Identify which cell holds the provided text, then report its [X, Y] central coordinate. 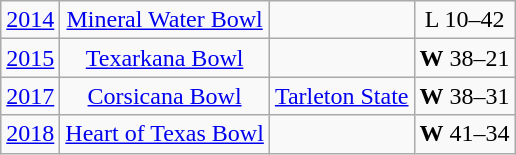
2014 [30, 20]
2017 [30, 96]
W 38–31 [464, 96]
Texarkana Bowl [165, 58]
L 10–42 [464, 20]
2015 [30, 58]
W 38–21 [464, 58]
Mineral Water Bowl [165, 20]
Tarleton State [342, 96]
Corsicana Bowl [165, 96]
2018 [30, 134]
W 41–34 [464, 134]
Heart of Texas Bowl [165, 134]
